Find where the given text appears and provide that cell's center as (X, Y) coordinate. 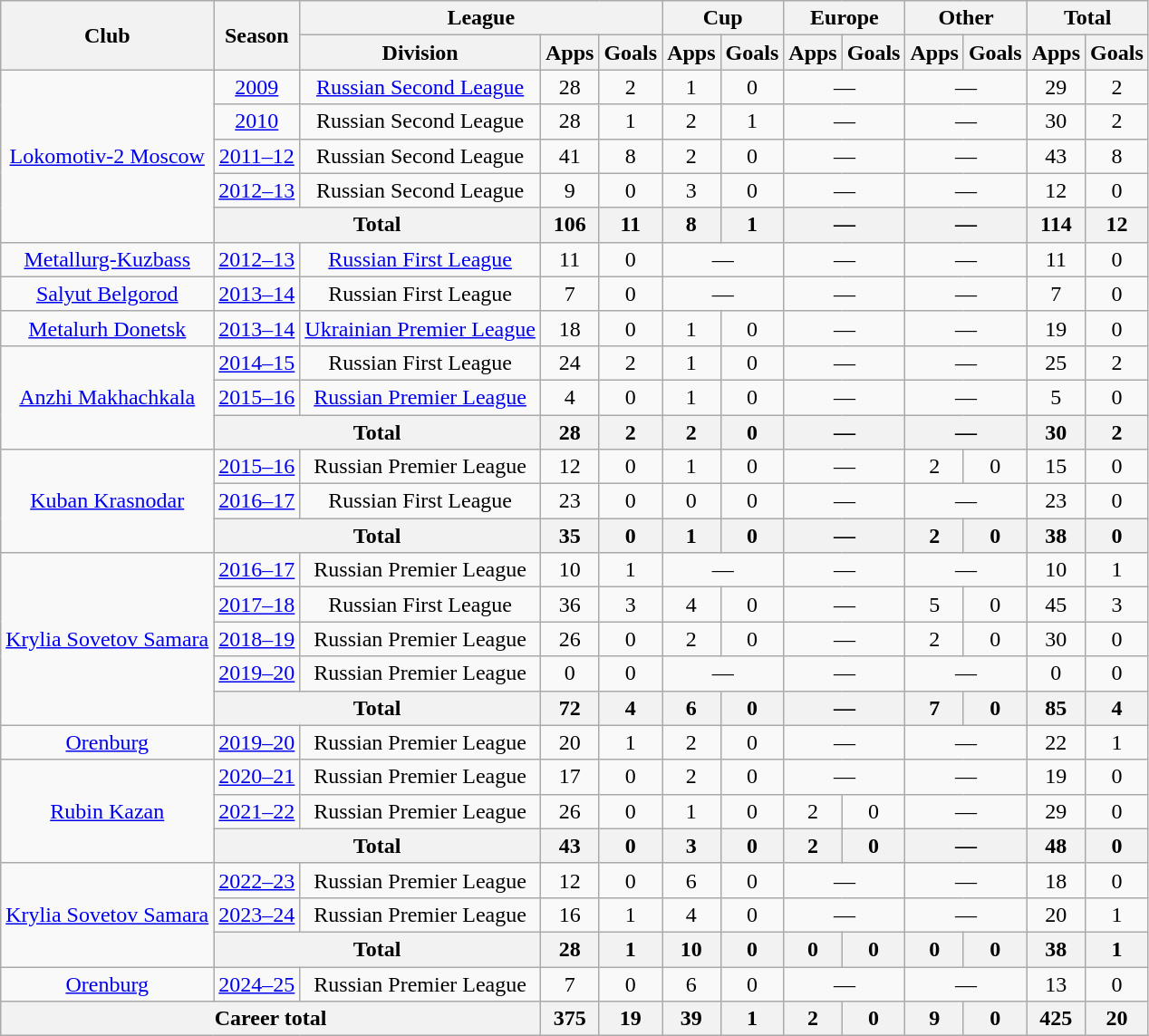
Career total (271, 1019)
2018–19 (257, 639)
Cup (723, 18)
41 (569, 156)
Division (420, 53)
Metalurh Donetsk (107, 328)
36 (569, 605)
48 (1056, 846)
League (481, 18)
Kuban Krasnodar (107, 501)
2022–23 (257, 880)
85 (1056, 708)
2014–15 (257, 363)
Salyut Belgorod (107, 294)
24 (569, 363)
Other (966, 18)
25 (1056, 363)
2017–18 (257, 605)
72 (569, 708)
17 (569, 777)
2021–22 (257, 811)
Ukrainian Premier League (420, 328)
Metallurg-Kuzbass (107, 259)
45 (1056, 605)
Rubin Kazan (107, 811)
22 (1056, 742)
35 (569, 536)
2010 (257, 121)
Europe (845, 18)
Season (257, 35)
2023–24 (257, 915)
375 (569, 1019)
Club (107, 35)
2024–25 (257, 983)
2009 (257, 87)
Lokomotiv-2 Moscow (107, 156)
2011–12 (257, 156)
16 (569, 915)
Anzhi Makhachkala (107, 397)
15 (1056, 467)
106 (569, 225)
2020–21 (257, 777)
39 (691, 1019)
13 (1056, 983)
114 (1056, 225)
425 (1056, 1019)
